From the cell containing the given text, extract its center point as [x, y] coordinate. 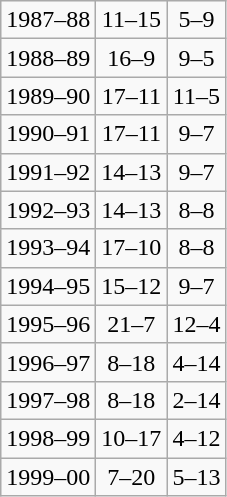
10–17 [132, 438]
11–5 [196, 96]
17–10 [132, 248]
1991–92 [48, 172]
1999–00 [48, 477]
1987–88 [48, 20]
11–15 [132, 20]
15–12 [132, 286]
1997–98 [48, 400]
5–13 [196, 477]
4–12 [196, 438]
16–9 [132, 58]
12–4 [196, 324]
9–5 [196, 58]
21–7 [132, 324]
1996–97 [48, 362]
5–9 [196, 20]
7–20 [132, 477]
1995–96 [48, 324]
1989–90 [48, 96]
2–14 [196, 400]
1994–95 [48, 286]
1990–91 [48, 134]
4–14 [196, 362]
1992–93 [48, 210]
1993–94 [48, 248]
1988–89 [48, 58]
1998–99 [48, 438]
